Return (X, Y) of the center of cell containing provided text 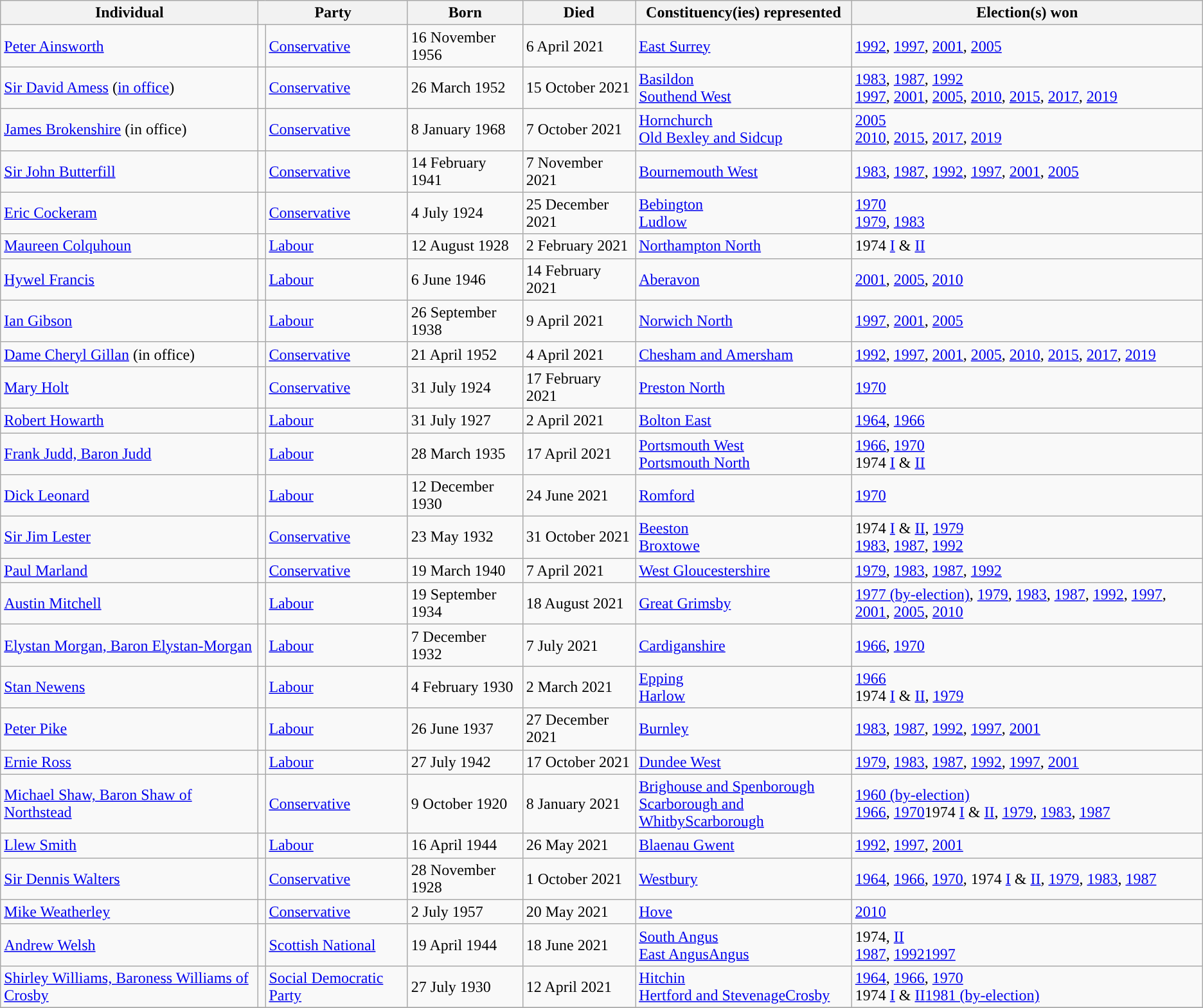
Individual (130, 13)
8 January 1968 (465, 130)
Norwich North (744, 321)
27 July 1930 (465, 987)
1974, II1987, 19921997 (1027, 944)
2001, 2005, 2010 (1027, 279)
Social Democratic Party (337, 987)
26 May 2021 (578, 845)
Brighouse and SpenboroughScarborough and WhitbyScarborough (744, 804)
Election(s) won (1027, 13)
Sir John Butterfill (130, 171)
West Gloucestershire (744, 570)
26 June 1937 (465, 729)
1977 (by-election), 1979, 1983, 1987, 1992, 1997, 2001, 2005, 2010 (1027, 604)
2010 (1027, 912)
BebingtonLudlow (744, 213)
Preston North (744, 387)
Hove (744, 912)
14 February 2021 (578, 279)
Bournemouth West (744, 171)
19661974 I & II, 1979 (1027, 687)
19 September 1934 (465, 604)
HitchinHertford and StevenageCrosby (744, 987)
26 March 1952 (465, 87)
1992, 1997, 2001, 2005 (1027, 46)
1966, 1970 (1027, 645)
BeestonBroxtowe (744, 537)
Stan Newens (130, 687)
1983, 1987, 1992, 1997, 2001 (1027, 729)
Frank Judd, Baron Judd (130, 454)
Mike Weatherley (130, 912)
East Surrey (744, 46)
Llew Smith (130, 845)
7 July 2021 (578, 645)
19 April 1944 (465, 944)
Westbury (744, 879)
2 July 1957 (465, 912)
2 February 2021 (578, 246)
Constituency(ies) represented (744, 13)
1974 I & II (1027, 246)
2 March 2021 (578, 687)
Scottish National (337, 944)
9 April 2021 (578, 321)
12 April 2021 (578, 987)
23 May 1932 (465, 537)
26 September 1938 (465, 321)
31 October 2021 (578, 537)
27 July 1942 (465, 762)
Shirley Williams, Baroness Williams of Crosby (130, 987)
31 July 1927 (465, 420)
19 March 1940 (465, 570)
Andrew Welsh (130, 944)
Portsmouth WestPortsmouth North (744, 454)
Blaenau Gwent (744, 845)
Died (578, 13)
Bolton East (744, 420)
4 February 1930 (465, 687)
1966, 19701974 I & II (1027, 454)
1 October 2021 (578, 879)
7 October 2021 (578, 130)
Hywel Francis (130, 279)
Party (333, 13)
24 June 2021 (578, 496)
28 March 1935 (465, 454)
28 November 1928 (465, 879)
Robert Howarth (130, 420)
Elystan Morgan, Baron Elystan-Morgan (130, 645)
1992, 1997, 2001, 2005, 2010, 2015, 2017, 2019 (1027, 354)
8 January 2021 (578, 804)
Paul Marland (130, 570)
18 June 2021 (578, 944)
31 July 1924 (465, 387)
1964, 1966, 1970, 1974 I & II, 1979, 1983, 1987 (1027, 879)
Cardiganshire (744, 645)
Sir Jim Lester (130, 537)
South AngusEast AngusAngus (744, 944)
Mary Holt (130, 387)
7 April 2021 (578, 570)
19701979, 1983 (1027, 213)
Sir David Amess (in office) (130, 87)
20 May 2021 (578, 912)
Ian Gibson (130, 321)
EppingHarlow (744, 687)
7 November 2021 (578, 171)
Born (465, 13)
Aberavon (744, 279)
Maureen Colquhoun (130, 246)
Peter Ainsworth (130, 46)
Sir Dennis Walters (130, 879)
HornchurchOld Bexley and Sidcup (744, 130)
14 February 1941 (465, 171)
7 December 1932 (465, 645)
Austin Mitchell (130, 604)
BasildonSouthend West (744, 87)
Great Grimsby (744, 604)
1992, 1997, 2001 (1027, 845)
9 October 1920 (465, 804)
2 April 2021 (578, 420)
20052010, 2015, 2017, 2019 (1027, 130)
4 July 1924 (465, 213)
Dame Cheryl Gillan (in office) (130, 354)
Northampton North (744, 246)
Burnley (744, 729)
18 August 2021 (578, 604)
1964, 1966 (1027, 420)
4 April 2021 (578, 354)
1983, 1987, 19921997, 2001, 2005, 2010, 2015, 2017, 2019 (1027, 87)
Romford (744, 496)
12 August 1928 (465, 246)
17 October 2021 (578, 762)
27 December 2021 (578, 729)
6 April 2021 (578, 46)
12 December 1930 (465, 496)
Michael Shaw, Baron Shaw of Northstead (130, 804)
21 April 1952 (465, 354)
15 October 2021 (578, 87)
Dick Leonard (130, 496)
1983, 1987, 1992, 1997, 2001, 2005 (1027, 171)
1979, 1983, 1987, 1992, 1997, 2001 (1027, 762)
25 December 2021 (578, 213)
17 April 2021 (578, 454)
1979, 1983, 1987, 1992 (1027, 570)
1974 I & II, 19791983, 1987, 1992 (1027, 537)
1997, 2001, 2005 (1027, 321)
1960 (by-election)1966, 19701974 I & II, 1979, 1983, 1987 (1027, 804)
16 November 1956 (465, 46)
16 April 1944 (465, 845)
Ernie Ross (130, 762)
Peter Pike (130, 729)
6 June 1946 (465, 279)
17 February 2021 (578, 387)
Dundee West (744, 762)
1964, 1966, 19701974 I & II1981 (by-election) (1027, 987)
Chesham and Amersham (744, 354)
James Brokenshire (in office) (130, 130)
Eric Cockeram (130, 213)
